Capture the cell that displays the provided text and extract its [X, Y] central coordinate. 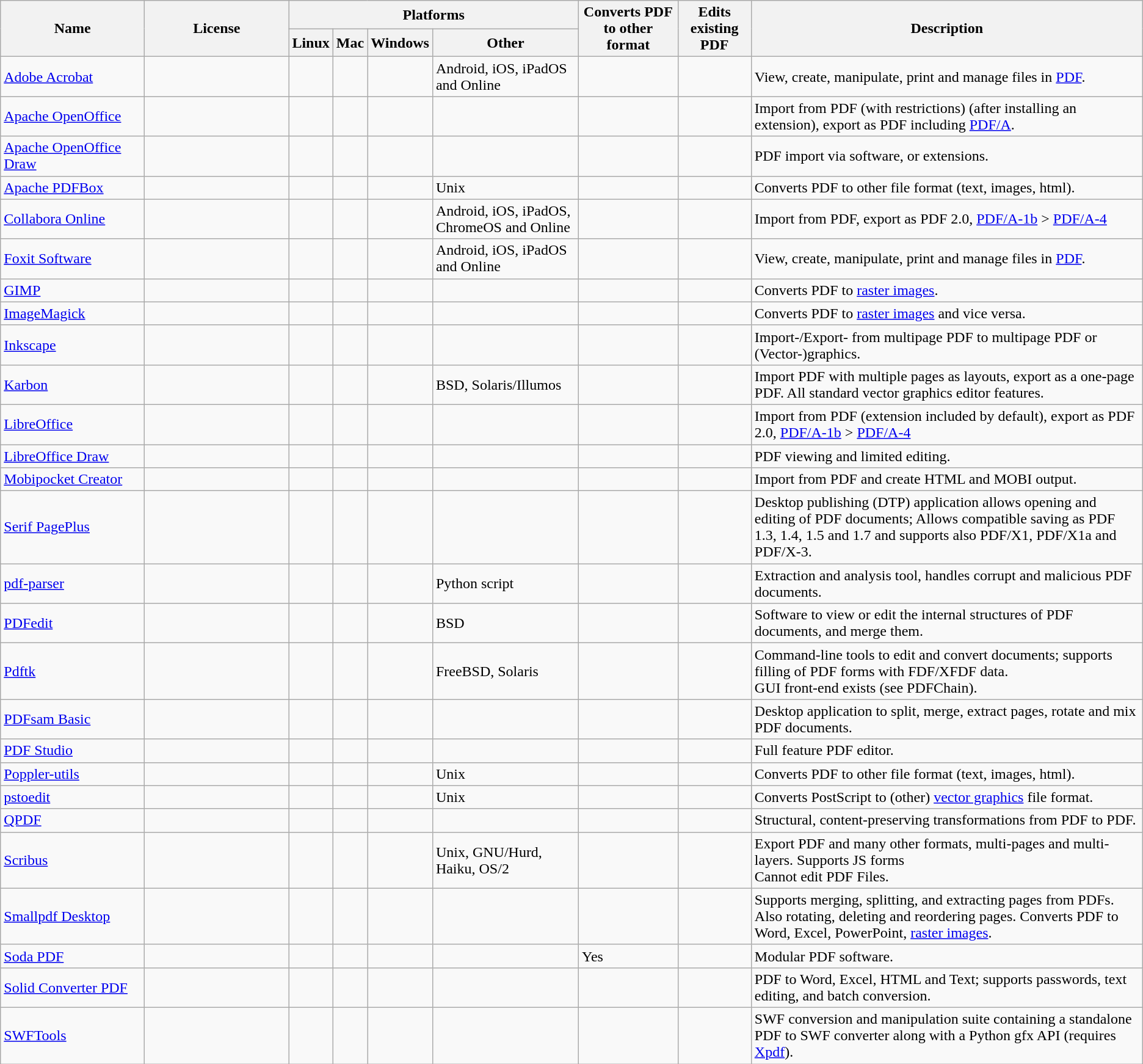
Converts PDF to other format [629, 29]
Soda PDF [73, 956]
Description [946, 29]
Platforms [434, 15]
Apache OpenOffice [73, 116]
Serif PagePlus [73, 528]
Import PDF with multiple pages as layouts, export as a one-page PDF. All standard vector graphics editor features. [946, 385]
Pdftk [73, 671]
PDF import via software, or extensions. [946, 156]
Name [73, 29]
pdf-parser [73, 584]
QPDF [73, 820]
Extraction and analysis tool, handles corrupt and malicious PDF documents. [946, 584]
PDF Studio [73, 751]
Apache OpenOffice Draw [73, 156]
BSD, Solaris/Illumos [506, 385]
SWF conversion and manipulation suite containing a standalone PDF to SWF converter along with a Python gfx API (requires Xpdf). [946, 1035]
Edits existing PDF [714, 29]
PDF to Word, Excel, HTML and Text; supports passwords, text editing, and batch conversion. [946, 987]
Apache PDFBox [73, 188]
Python script [506, 584]
Mobipocket Creator [73, 479]
Foxit Software [73, 259]
Command-line tools to edit and convert documents; supports filling of PDF forms with FDF/XFDF data.GUI front-end exists (see PDFChain). [946, 671]
Other [506, 43]
LibreOffice [73, 424]
Full feature PDF editor. [946, 751]
Scribus [73, 860]
Karbon [73, 385]
GIMP [73, 290]
Collabora Online [73, 219]
Mac [350, 43]
Import from PDF and create HTML and MOBI output. [946, 479]
Unix, GNU/Hurd, Haiku, OS/2 [506, 860]
PDFedit [73, 623]
Import from PDF (with restrictions) (after installing an extension), export as PDF including PDF/A. [946, 116]
Desktop application to split, merge, extract pages, rotate and mix PDF documents. [946, 720]
Converts PDF to raster images. [946, 290]
Yes [629, 956]
Windows [401, 43]
Adobe Acrobat [73, 77]
LibreOffice Draw [73, 456]
PDF viewing and limited editing. [946, 456]
License [217, 29]
Structural, content-preserving transformations from PDF to PDF. [946, 820]
BSD [506, 623]
Import from PDF, export as PDF 2.0, PDF/A-1b > PDF/A-4 [946, 219]
SWFTools [73, 1035]
Converts PDF to raster images and vice versa. [946, 313]
Poppler-utils [73, 774]
Solid Converter PDF [73, 987]
Modular PDF software. [946, 956]
Import-/Export- from multipage PDF to multipage PDF or (Vector-)graphics. [946, 344]
Export PDF and many other formats, multi-pages and multi-layers. Supports JS formsCannot edit PDF Files. [946, 860]
PDFsam Basic [73, 720]
Converts PostScript to (other) vector graphics file format. [946, 797]
Smallpdf Desktop [73, 916]
Import from PDF (extension included by default), export as PDF 2.0, PDF/A-1b > PDF/A-4 [946, 424]
Software to view or edit the internal structures of PDF documents, and merge them. [946, 623]
Inkscape [73, 344]
ImageMagick [73, 313]
FreeBSD, Solaris [506, 671]
Android, iOS, iPadOS, ChromeOS and Online [506, 219]
Linux [311, 43]
pstoedit [73, 797]
